Return the (x, y) coordinate for the center point of the cell that contains the specified text.  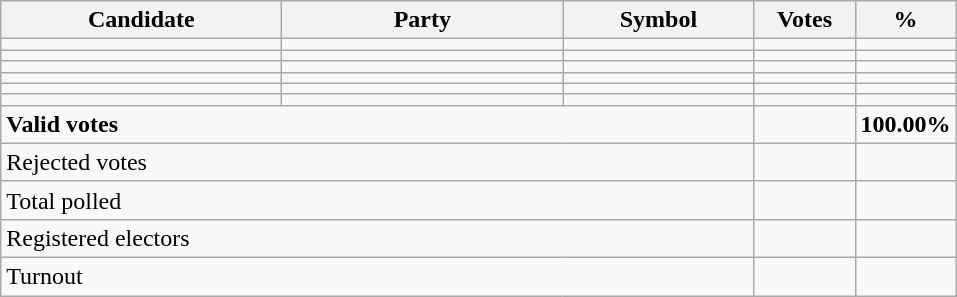
Turnout (378, 276)
Registered electors (378, 238)
Symbol (658, 20)
Rejected votes (378, 162)
Candidate (142, 20)
Party (422, 20)
100.00% (906, 124)
Valid votes (378, 124)
Total polled (378, 200)
% (906, 20)
Votes (804, 20)
